Pinpoint the cell where the given text exists, returning its [x, y] midpoint coordinate. 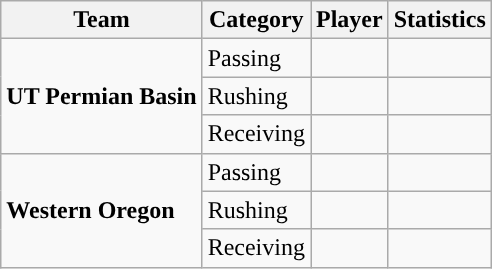
Statistics [440, 20]
Category [256, 20]
Western Oregon [102, 210]
Player [349, 20]
UT Permian Basin [102, 96]
Team [102, 20]
